Extract the (X, Y) coordinate from the center of the cell holding the provided text.  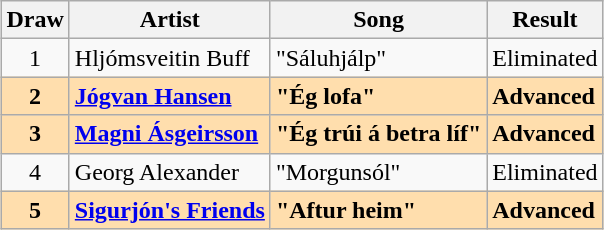
Sigurjón's Friends (170, 210)
4 (35, 172)
1 (35, 58)
"Sáluhjálp" (378, 58)
3 (35, 134)
Hljómsveitin Buff (170, 58)
Draw (35, 20)
Georg Alexander (170, 172)
Result (545, 20)
Magni Ásgeirsson (170, 134)
5 (35, 210)
"Ég lofa" (378, 96)
"Morgunsól" (378, 172)
"Aftur heim" (378, 210)
"Ég trúi á betra líf" (378, 134)
Jógvan Hansen (170, 96)
Song (378, 20)
2 (35, 96)
Artist (170, 20)
